Pinpoint the cell where the given text exists, returning its (x, y) midpoint coordinate. 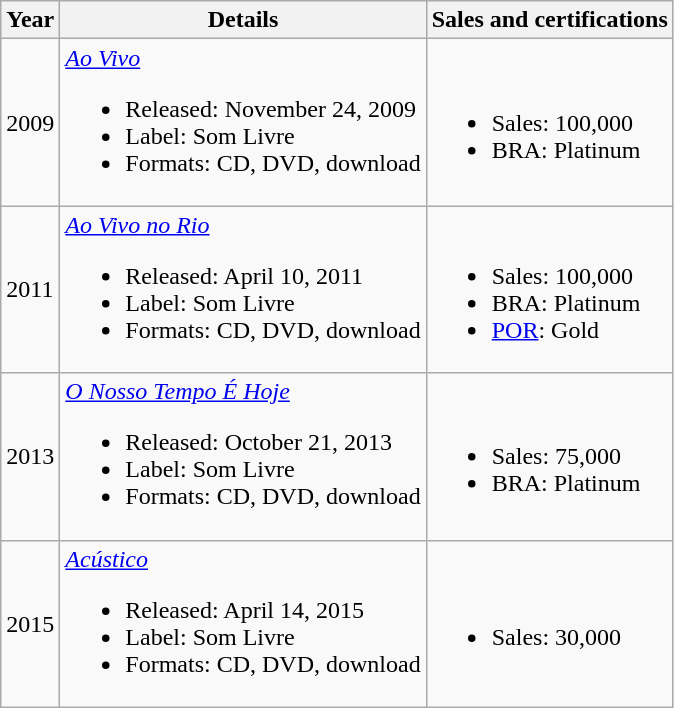
AcústicoReleased: April 14, 2015Label: Som LivreFormats: CD, DVD, download (243, 624)
Sales: 75,000BRA: Platinum (550, 456)
Year (30, 20)
2015 (30, 624)
Details (243, 20)
2011 (30, 290)
Sales: 100,000BRA: PlatinumPOR: Gold (550, 290)
Ao Vivo no RioReleased: April 10, 2011Label: Som LivreFormats: CD, DVD, download (243, 290)
2009 (30, 122)
O Nosso Tempo É HojeReleased: October 21, 2013Label: Som LivreFormats: CD, DVD, download (243, 456)
Sales: 30,000 (550, 624)
Sales: 100,000BRA: Platinum (550, 122)
Sales and certifications (550, 20)
2013 (30, 456)
Ao VivoReleased: November 24, 2009Label: Som LivreFormats: CD, DVD, download (243, 122)
